Determine the [X, Y] coordinate at the center of the cell enclosing the given text.  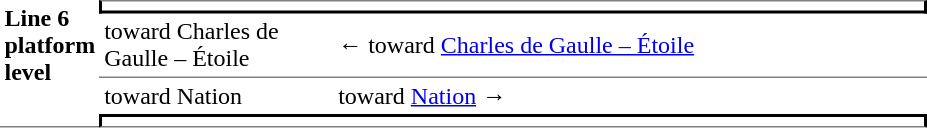
toward Nation [217, 96]
Line 6 platform level [50, 64]
toward Charles de Gaulle – Étoile [217, 46]
